Return the [X, Y] coordinate for the center point of the cell that contains the specified text.  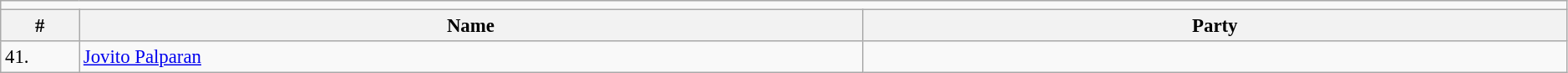
# [40, 26]
Name [471, 26]
Jovito Palparan [471, 57]
Party [1215, 26]
41. [40, 57]
